From the cell containing the given text, extract its center point as [x, y] coordinate. 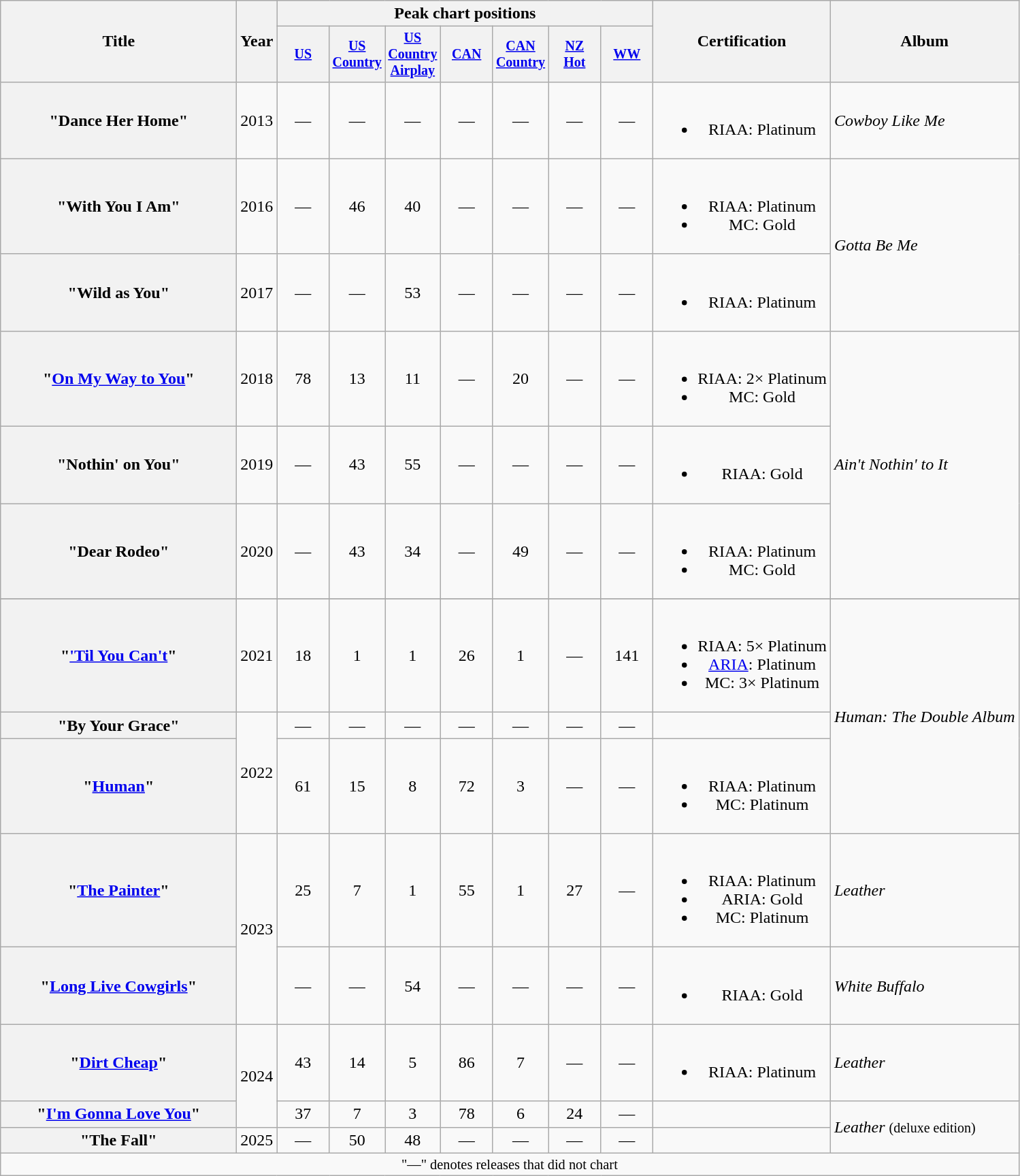
26 [467, 656]
2022 [257, 773]
"With You I Am" [118, 206]
2025 [257, 1140]
14 [357, 1063]
Year [257, 42]
"Dirt Cheap" [118, 1063]
Certification [742, 42]
2021 [257, 656]
"Dear Rodeo" [118, 551]
Ain't Nothin' to It [924, 464]
24 [574, 1114]
"I'm Gonna Love You" [118, 1114]
"By Your Grace" [118, 725]
2020 [257, 551]
US [303, 54]
37 [303, 1114]
"The Painter" [118, 890]
20 [521, 378]
"Nothin' on You" [118, 465]
"Dance Her Home" [118, 120]
27 [574, 890]
54 [413, 985]
US Country [357, 54]
2024 [257, 1075]
Leather (deluxe edition) [924, 1127]
53 [413, 293]
"Long Live Cowgirls" [118, 985]
RIAA: 2× PlatinumMC: Gold [742, 378]
25 [303, 890]
Title [118, 42]
Album [924, 42]
RIAA: 5× PlatinumARIA: PlatinumMC: 3× Platinum [742, 656]
Human: The Double Album [924, 716]
CAN Country [521, 54]
Gotta Be Me [924, 245]
"—" denotes releases that did not chart [510, 1164]
White Buffalo [924, 985]
2013 [257, 120]
15 [357, 786]
5 [413, 1063]
48 [413, 1140]
141 [627, 656]
49 [521, 551]
34 [413, 551]
RIAA: PlatinumMC: Platinum [742, 786]
NZHot [574, 54]
"Human" [118, 786]
RIAA: PlatinumARIA: GoldMC: Platinum [742, 890]
61 [303, 786]
"Wild as You" [118, 293]
86 [467, 1063]
Peak chart positions [465, 14]
2017 [257, 293]
"On My Way to You" [118, 378]
2016 [257, 206]
"The Fall" [118, 1140]
46 [357, 206]
72 [467, 786]
US Country Airplay [413, 54]
18 [303, 656]
50 [357, 1140]
Cowboy Like Me [924, 120]
CAN [467, 54]
2023 [257, 929]
8 [413, 786]
"'Til You Can't" [118, 656]
6 [521, 1114]
40 [413, 206]
2019 [257, 465]
WW [627, 54]
2018 [257, 378]
11 [413, 378]
13 [357, 378]
